Provide the [x, y] coordinate of the cell's center where the given text is located.  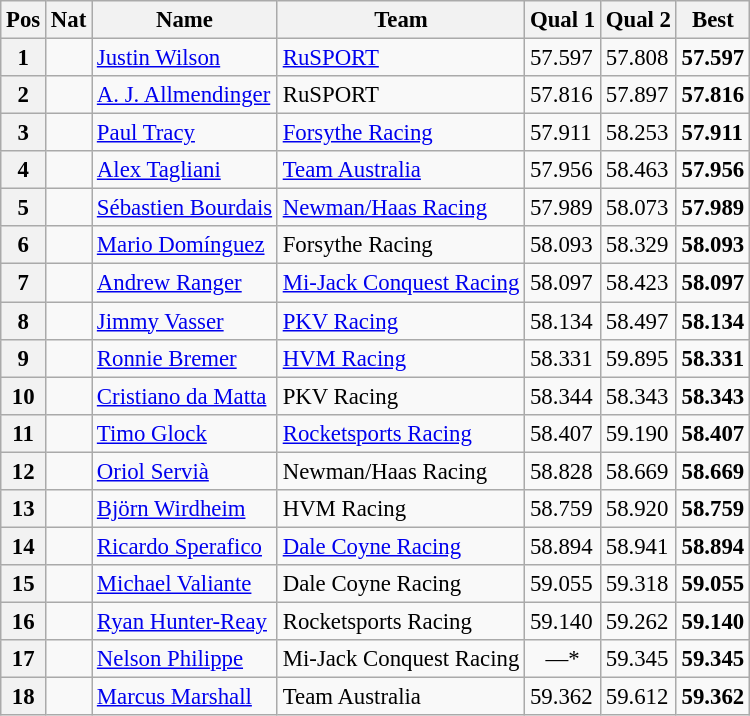
58.941 [638, 546]
Marcus Marshall [185, 697]
11 [24, 433]
58.073 [638, 208]
—* [563, 659]
58.344 [563, 396]
7 [24, 283]
14 [24, 546]
Jimmy Vasser [185, 321]
17 [24, 659]
10 [24, 396]
15 [24, 584]
1 [24, 58]
13 [24, 509]
Ryan Hunter-Reay [185, 621]
Nelson Philippe [185, 659]
59.318 [638, 584]
Qual 1 [563, 20]
Björn Wirdheim [185, 509]
Nat [69, 20]
58.329 [638, 245]
57.808 [638, 58]
Cristiano da Matta [185, 396]
6 [24, 245]
Best [712, 20]
12 [24, 471]
57.897 [638, 95]
5 [24, 208]
Alex Tagliani [185, 170]
58.920 [638, 509]
Qual 2 [638, 20]
Andrew Ranger [185, 283]
59.262 [638, 621]
58.828 [563, 471]
18 [24, 697]
9 [24, 358]
59.190 [638, 433]
16 [24, 621]
Team [400, 20]
Name [185, 20]
Ronnie Bremer [185, 358]
59.612 [638, 697]
Ricardo Sperafico [185, 546]
58.423 [638, 283]
58.497 [638, 321]
4 [24, 170]
58.253 [638, 133]
Michael Valiante [185, 584]
3 [24, 133]
Justin Wilson [185, 58]
Mario Domínguez [185, 245]
Oriol Servià [185, 471]
Timo Glock [185, 433]
2 [24, 95]
Paul Tracy [185, 133]
8 [24, 321]
58.463 [638, 170]
Sébastien Bourdais [185, 208]
Pos [24, 20]
59.895 [638, 358]
A. J. Allmendinger [185, 95]
